Capture the cell that displays the provided text and extract its [x, y] central coordinate. 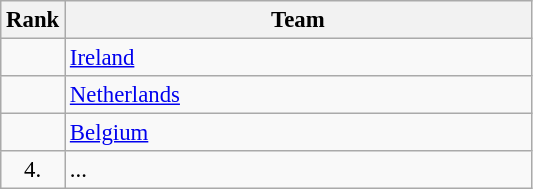
Ireland [298, 58]
4. [33, 170]
Netherlands [298, 95]
Team [298, 20]
... [298, 170]
Belgium [298, 133]
Rank [33, 20]
